Provide the (x, y) coordinate of the cell's center where the given text is located.  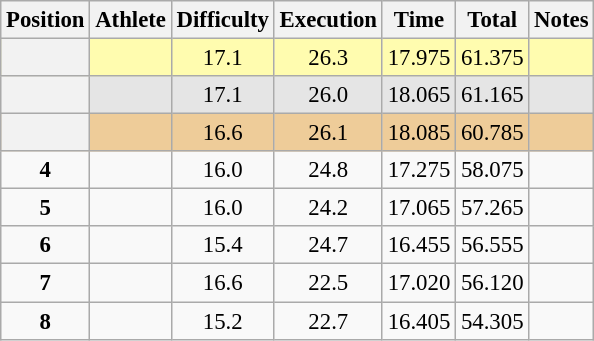
26.1 (328, 133)
Position (46, 20)
15.2 (222, 321)
24.7 (328, 245)
24.2 (328, 208)
4 (46, 170)
16.405 (418, 321)
6 (46, 245)
17.975 (418, 58)
17.275 (418, 170)
26.0 (328, 95)
18.065 (418, 95)
22.7 (328, 321)
24.8 (328, 170)
22.5 (328, 283)
Athlete (130, 20)
Notes (562, 20)
61.375 (492, 58)
58.075 (492, 170)
Total (492, 20)
Execution (328, 20)
Time (418, 20)
56.555 (492, 245)
26.3 (328, 58)
8 (46, 321)
15.4 (222, 245)
16.455 (418, 245)
54.305 (492, 321)
61.165 (492, 95)
5 (46, 208)
17.065 (418, 208)
18.085 (418, 133)
7 (46, 283)
57.265 (492, 208)
60.785 (492, 133)
17.020 (418, 283)
Difficulty (222, 20)
56.120 (492, 283)
